Determine the [x, y] coordinate at the center of the cell enclosing the given text.  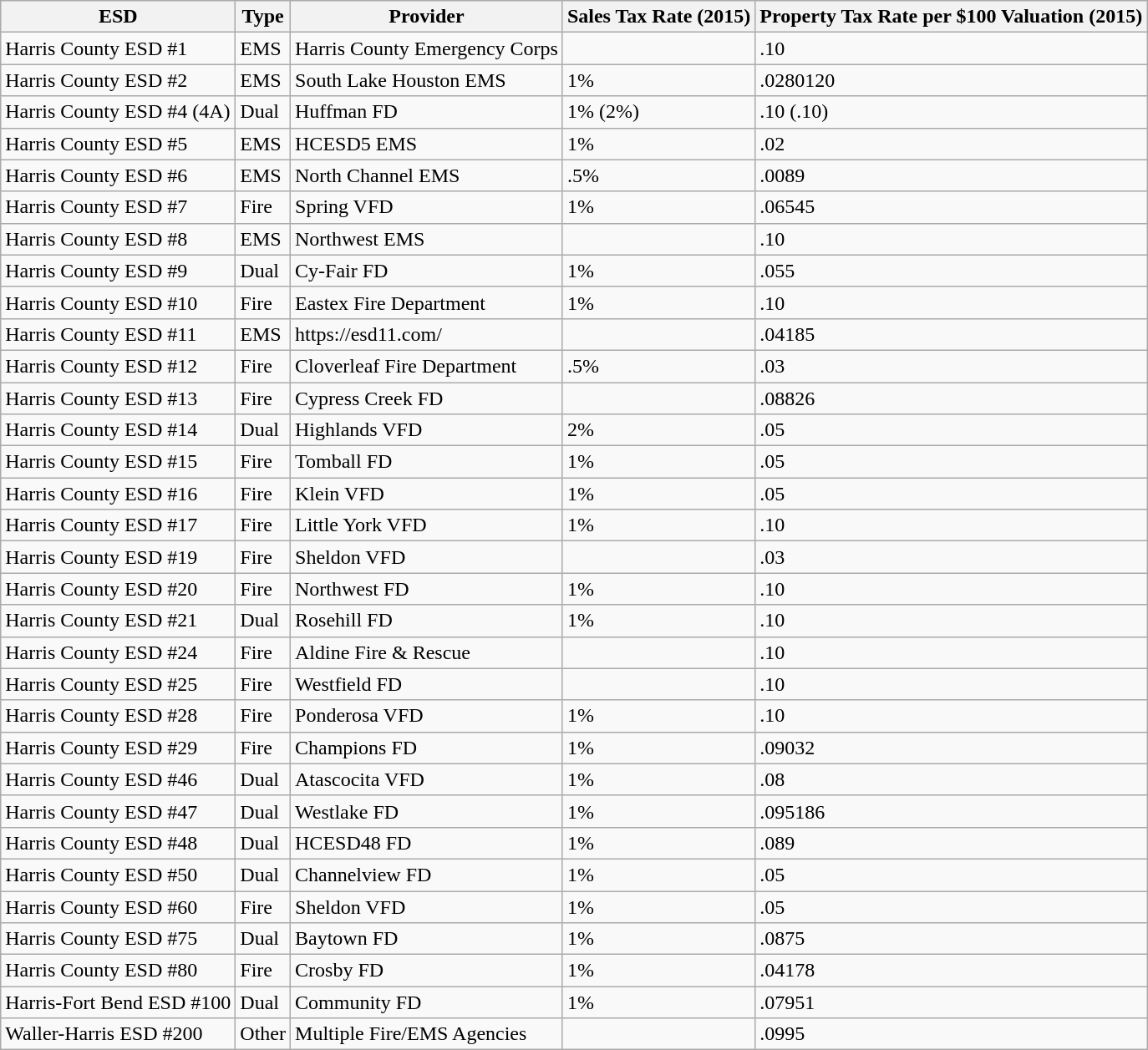
Cypress Creek FD [427, 398]
Harris County ESD #50 [119, 875]
1% (2%) [658, 112]
Harris County ESD #16 [119, 494]
Harris County ESD #60 [119, 906]
Harris County ESD #75 [119, 939]
Harris County ESD #19 [119, 557]
Harris County ESD #12 [119, 366]
Harris County ESD #6 [119, 175]
Harris County ESD #8 [119, 239]
Harris County ESD #80 [119, 971]
Harris County ESD #5 [119, 144]
Tomball FD [427, 462]
Sales Tax Rate (2015) [658, 17]
Harris County ESD #17 [119, 525]
.0875 [951, 939]
South Lake Houston EMS [427, 80]
Highlands VFD [427, 430]
Northwest FD [427, 589]
Little York VFD [427, 525]
Harris County ESD #10 [119, 302]
Harris County ESD #48 [119, 843]
Harris County ESD #15 [119, 462]
Harris County ESD #13 [119, 398]
HCESD48 FD [427, 843]
.09032 [951, 748]
.0280120 [951, 80]
Harris County ESD #29 [119, 748]
Harris County ESD #4 (4A) [119, 112]
Community FD [427, 1002]
HCESD5 EMS [427, 144]
.06545 [951, 207]
North Channel EMS [427, 175]
Harris-Fort Bend ESD #100 [119, 1002]
.04178 [951, 971]
Harris County ESD #21 [119, 621]
.10 (.10) [951, 112]
Harris County ESD #47 [119, 811]
Harris County ESD #20 [119, 589]
Harris County ESD #11 [119, 334]
Harris County ESD #9 [119, 271]
Harris County ESD #28 [119, 716]
Provider [427, 17]
Baytown FD [427, 939]
.02 [951, 144]
2% [658, 430]
Harris County ESD #25 [119, 684]
Westlake FD [427, 811]
Crosby FD [427, 971]
Property Tax Rate per $100 Valuation (2015) [951, 17]
Huffman FD [427, 112]
.0995 [951, 1034]
Cy-Fair FD [427, 271]
Rosehill FD [427, 621]
Harris County ESD #46 [119, 779]
Harris County ESD #14 [119, 430]
.07951 [951, 1002]
.089 [951, 843]
ESD [119, 17]
Type [263, 17]
Northwest EMS [427, 239]
Aldine Fire & Rescue [427, 652]
.0089 [951, 175]
Atascocita VFD [427, 779]
Ponderosa VFD [427, 716]
Harris County ESD #7 [119, 207]
.055 [951, 271]
Waller-Harris ESD #200 [119, 1034]
Multiple Fire/EMS Agencies [427, 1034]
Klein VFD [427, 494]
.08826 [951, 398]
.08 [951, 779]
Channelview FD [427, 875]
Harris County ESD #24 [119, 652]
Harris County ESD #1 [119, 48]
Spring VFD [427, 207]
https://esd11.com/ [427, 334]
Eastex Fire Department [427, 302]
Cloverleaf Fire Department [427, 366]
Westfield FD [427, 684]
Harris County Emergency Corps [427, 48]
.04185 [951, 334]
Champions FD [427, 748]
Harris County ESD #2 [119, 80]
.095186 [951, 811]
Other [263, 1034]
